Search for the cell housing the specified text and yield its (X, Y) center coordinate. 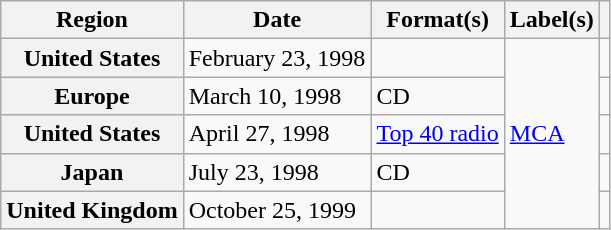
October 25, 1999 (277, 210)
February 23, 1998 (277, 58)
July 23, 1998 (277, 172)
Format(s) (438, 20)
Region (92, 20)
United Kingdom (92, 210)
April 27, 1998 (277, 134)
Europe (92, 96)
Date (277, 20)
MCA (552, 134)
March 10, 1998 (277, 96)
Label(s) (552, 20)
Top 40 radio (438, 134)
Japan (92, 172)
